Extract the (X, Y) coordinate from the center of the cell holding the provided text.  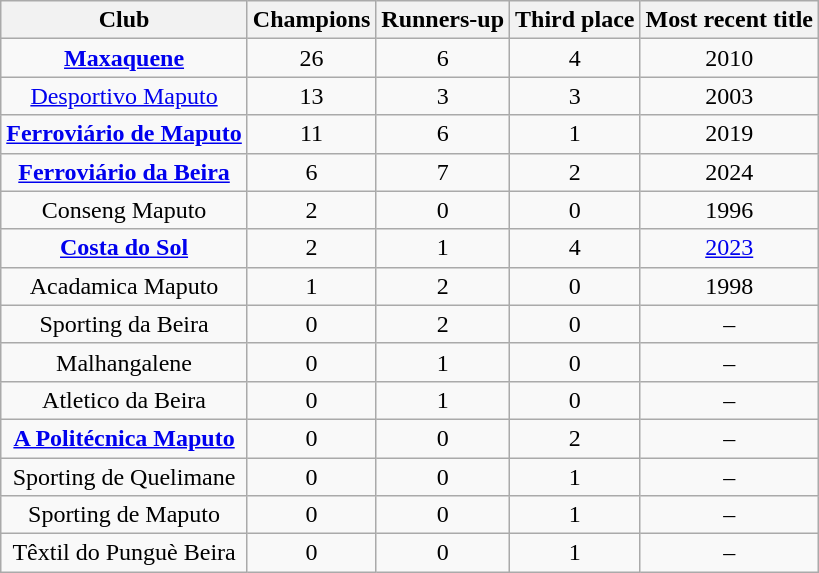
Maxaquene (124, 58)
A Politécnica Maputo (124, 438)
1998 (730, 286)
Runners-up (443, 20)
Ferroviário da Beira (124, 172)
Club (124, 20)
11 (311, 134)
13 (311, 96)
Ferroviário de Maputo (124, 134)
Malhangalene (124, 362)
2023 (730, 248)
7 (443, 172)
Conseng Maputo (124, 210)
26 (311, 58)
Desportivo Maputo (124, 96)
Champions (311, 20)
2003 (730, 96)
2024 (730, 172)
2010 (730, 58)
Sporting da Beira (124, 324)
Acadamica Maputo (124, 286)
2019 (730, 134)
Sporting de Quelimane (124, 477)
Sporting de Maputo (124, 515)
Atletico da Beira (124, 400)
Third place (575, 20)
1996 (730, 210)
Costa do Sol (124, 248)
Têxtil do Punguè Beira (124, 553)
Most recent title (730, 20)
